Output the [x, y] coordinate of the center of the cell containing the given text.  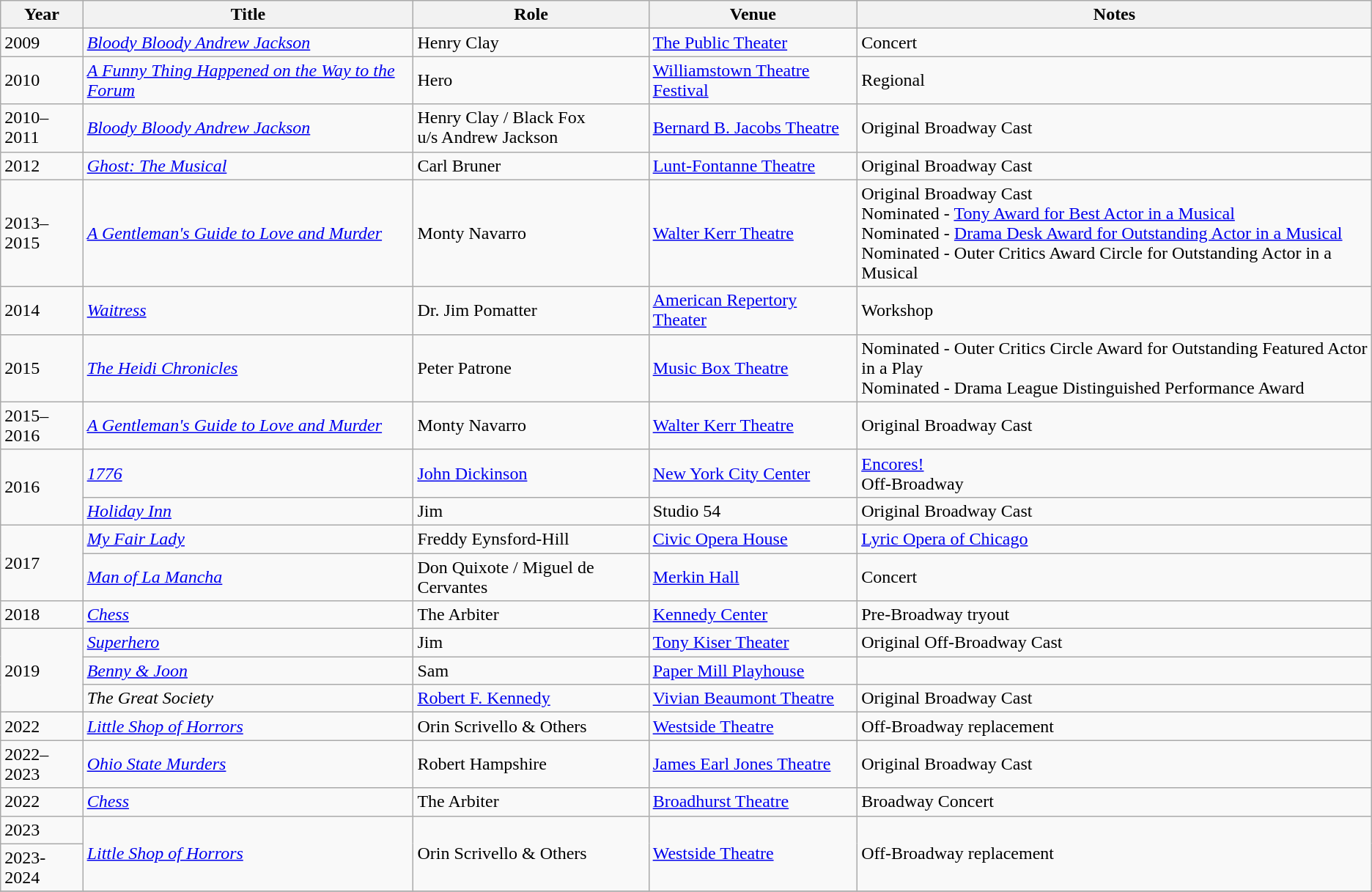
Pre-Broadway tryout [1115, 615]
Year [42, 15]
Nominated - Outer Critics Circle Award for Outstanding Featured Actor in a Play Nominated - Drama League Distinguished Performance Award [1115, 368]
2015 [42, 368]
American Repertory Theater [753, 311]
Broadhurst Theatre [753, 802]
Broadway Concert [1115, 802]
John Dickinson [531, 473]
2012 [42, 166]
Music Box Theatre [753, 368]
Henry Clay / Black Foxu/s Andrew Jackson [531, 128]
2016 [42, 487]
2019 [42, 671]
Civic Opera House [753, 539]
Paper Mill Playhouse [753, 671]
Freddy Eynsford-Hill [531, 539]
Holiday Inn [248, 511]
Williamstown Theatre Festival [753, 81]
Vivian Beaumont Theatre [753, 699]
1776 [248, 473]
2013–2015 [42, 233]
2017 [42, 563]
2018 [42, 615]
Studio 54 [753, 511]
Notes [1115, 15]
Kennedy Center [753, 615]
New York City Center [753, 473]
Ghost: The Musical [248, 166]
Bernard B. Jacobs Theatre [753, 128]
2015–2016 [42, 425]
Lyric Opera of Chicago [1115, 539]
Role [531, 15]
2010 [42, 81]
Carl Bruner [531, 166]
Robert Hampshire [531, 764]
Peter Patrone [531, 368]
2023-2024 [42, 868]
Venue [753, 15]
2009 [42, 43]
Tony Kiser Theater [753, 643]
Benny & Joon [248, 671]
Hero [531, 81]
The Public Theater [753, 43]
Title [248, 15]
2010–2011 [42, 128]
Lunt-Fontanne Theatre [753, 166]
Regional [1115, 81]
2023 [42, 830]
Man of La Mancha [248, 576]
Henry Clay [531, 43]
Don Quixote / Miguel de Cervantes [531, 576]
2022–2023 [42, 764]
Sam [531, 671]
Waitress [248, 311]
Workshop [1115, 311]
A Funny Thing Happened on the Way to the Forum [248, 81]
Ohio State Murders [248, 764]
Merkin Hall [753, 576]
Superhero [248, 643]
James Earl Jones Theatre [753, 764]
Original Off-Broadway Cast [1115, 643]
My Fair Lady [248, 539]
Encores!Off-Broadway [1115, 473]
The Heidi Chronicles [248, 368]
Robert F. Kennedy [531, 699]
The Great Society [248, 699]
2014 [42, 311]
Dr. Jim Pomatter [531, 311]
